Provide the (x, y) coordinate of the cell's center where the given text is located.  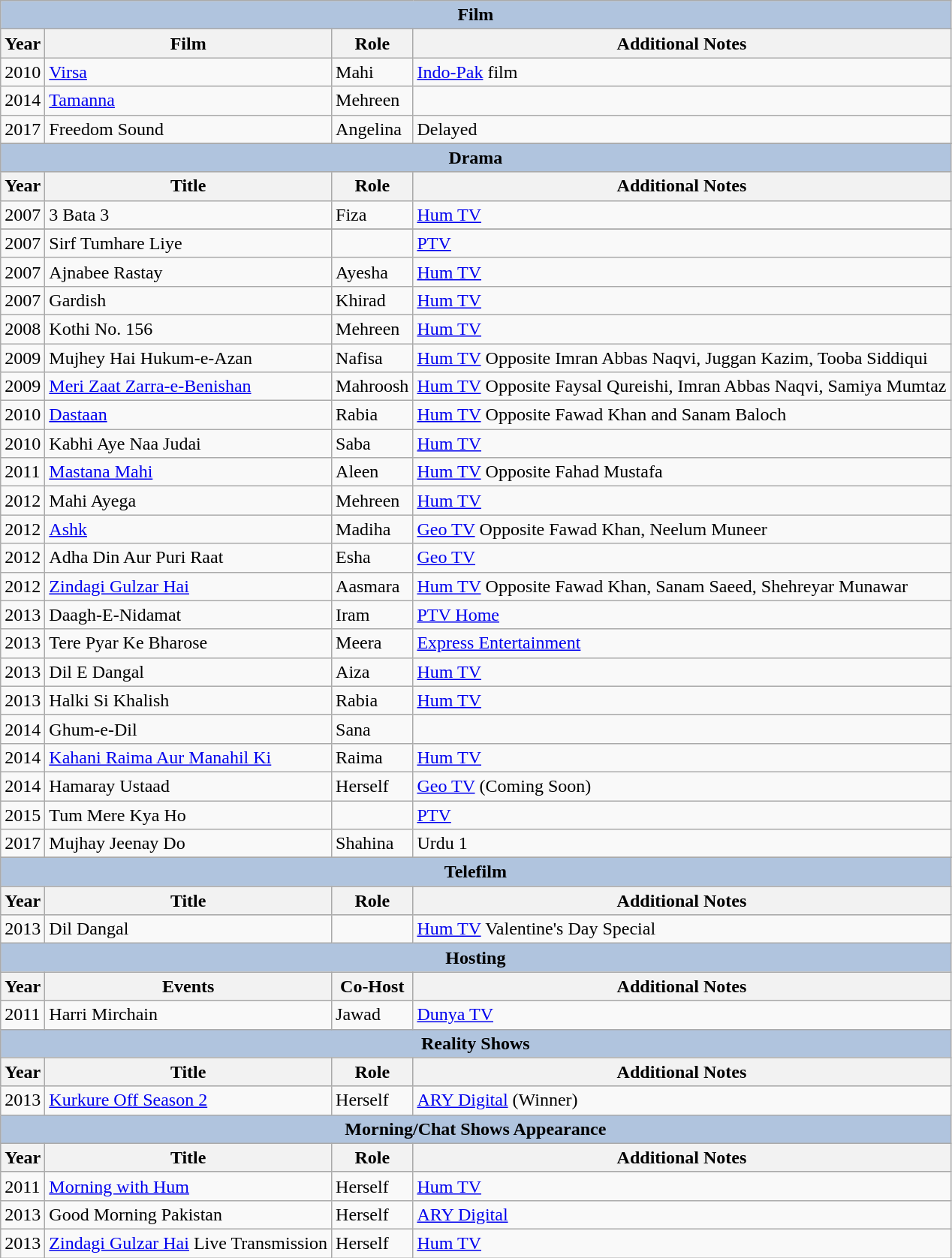
Dil E Dangal (188, 672)
Reality Shows (476, 1043)
Morning/Chat Shows Appearance (476, 1129)
Iram (372, 615)
Express Entertainment (682, 643)
Gardish (188, 300)
Ghum-e-Dil (188, 729)
Hum TV Opposite Imran Abbas Naqvi, Juggan Kazim, Tooba Siddiqui (682, 358)
Harri Mirchain (188, 1015)
Ayesha (372, 272)
Dil Dangal (188, 929)
Zindagi Gulzar Hai (188, 586)
Freedom Sound (188, 129)
Hum TV Opposite Faysal Qureishi, Imran Abbas Naqvi, Samiya Mumtaz (682, 387)
Saba (372, 444)
PTV Home (682, 615)
Adha Din Aur Puri Raat (188, 558)
Ashk (188, 529)
Good Morning Pakistan (188, 1214)
Hamaray Ustaad (188, 786)
Mujhay Jeenay Do (188, 844)
Esha (372, 558)
Kabhi Aye Naa Judai (188, 444)
Mastana Mahi (188, 472)
Aasmara (372, 586)
2008 (23, 329)
Tere Pyar Ke Bharose (188, 643)
Geo TV (Coming Soon) (682, 786)
3 Bata 3 (188, 215)
Khirad (372, 300)
Tum Mere Kya Ho (188, 814)
Tamanna (188, 101)
ARY Digital (Winner) (682, 1100)
Virsa (188, 72)
Kothi No. 156 (188, 329)
Hum TV Opposite Fawad Khan, Sanam Saeed, Shehreyar Munawar (682, 586)
Hum TV Opposite Fahad Mustafa (682, 472)
Indo-Pak film (682, 72)
Ajnabee Rastay (188, 272)
Events (188, 986)
Mahroosh (372, 387)
Raima (372, 757)
2015 (23, 814)
Aiza (372, 672)
Telefilm (476, 872)
Shahina (372, 844)
ARY Digital (682, 1214)
Mahi Ayega (188, 501)
Sirf Tumhare Liye (188, 243)
Delayed (682, 129)
Madiha (372, 529)
Sana (372, 729)
Urdu 1 (682, 844)
Dunya TV (682, 1015)
Kahani Raima Aur Manahil Ki (188, 757)
Kurkure Off Season 2 (188, 1100)
Geo TV (682, 558)
Meera (372, 643)
Geo TV Opposite Fawad Khan, Neelum Muneer (682, 529)
Drama (476, 158)
Aleen (372, 472)
Meri Zaat Zarra-e-Benishan (188, 387)
Daagh-E-Nidamat (188, 615)
Co-Host (372, 986)
Dastaan (188, 415)
Fiza (372, 215)
Hum TV Valentine's Day Special (682, 929)
Angelina (372, 129)
Hosting (476, 958)
Morning with Hum (188, 1186)
Mahi (372, 72)
Nafisa (372, 358)
Halki Si Khalish (188, 700)
Mujhey Hai Hukum-e-Azan (188, 358)
Jawad (372, 1015)
Zindagi Gulzar Hai Live Transmission (188, 1243)
Hum TV Opposite Fawad Khan and Sanam Baloch (682, 415)
